Extract the [X, Y] coordinate from the center of the cell holding the provided text.  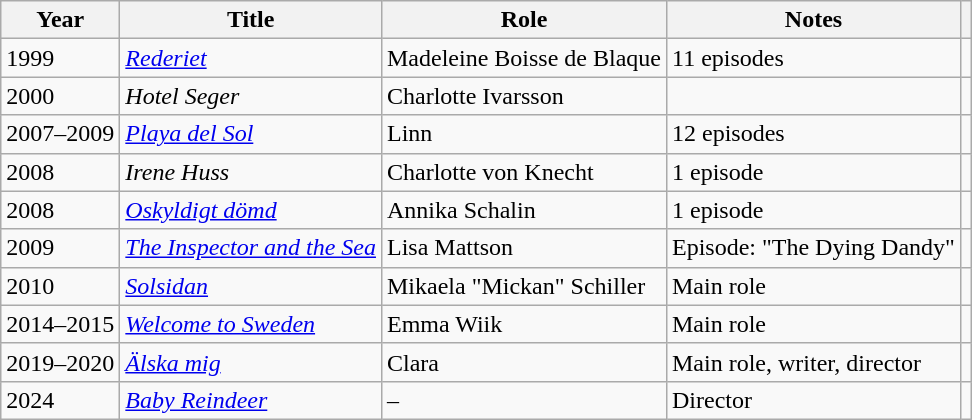
2024 [60, 400]
Linn [524, 134]
12 episodes [813, 134]
1999 [60, 58]
Role [524, 20]
Welcome to Sweden [251, 324]
Main role, writer, director [813, 362]
Mikaela "Mickan" Schiller [524, 286]
Solsidan [251, 286]
Episode: "The Dying Dandy" [813, 248]
Emma Wiik [524, 324]
– [524, 400]
Oskyldigt dömd [251, 210]
Älska mig [251, 362]
2000 [60, 96]
Year [60, 20]
Baby Reindeer [251, 400]
Hotel Seger [251, 96]
Director [813, 400]
11 episodes [813, 58]
2007–2009 [60, 134]
2014–2015 [60, 324]
Lisa Mattson [524, 248]
Charlotte Ivarsson [524, 96]
Madeleine Boisse de Blaque [524, 58]
Notes [813, 20]
Annika Schalin [524, 210]
The Inspector and the Sea [251, 248]
Clara [524, 362]
2019–2020 [60, 362]
Charlotte von Knecht [524, 172]
Irene Huss [251, 172]
Title [251, 20]
2010 [60, 286]
Playa del Sol [251, 134]
Rederiet [251, 58]
2009 [60, 248]
